From the cell containing the given text, extract its center point as [X, Y] coordinate. 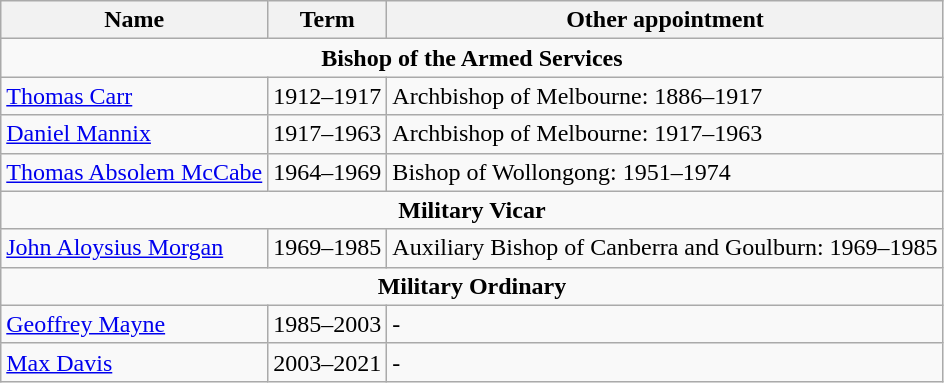
Name [134, 20]
1969–1985 [328, 248]
John Aloysius Morgan [134, 248]
Auxiliary Bishop of Canberra and Goulburn: 1969–1985 [665, 248]
Bishop of Wollongong: 1951–1974 [665, 172]
Archbishop of Melbourne: 1886–1917 [665, 96]
2003–2021 [328, 362]
1985–2003 [328, 324]
Archbishop of Melbourne: 1917–1963 [665, 134]
1912–1917 [328, 96]
1917–1963 [328, 134]
Other appointment [665, 20]
Military Vicar [472, 210]
Thomas Carr [134, 96]
Bishop of the Armed Services [472, 58]
Daniel Mannix [134, 134]
Military Ordinary [472, 286]
Term [328, 20]
Geoffrey Mayne [134, 324]
Thomas Absolem McCabe [134, 172]
1964–1969 [328, 172]
Max Davis [134, 362]
